Locate the cell with the specified text and output its (x, y) center coordinate. 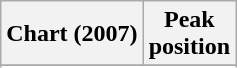
Chart (2007) (72, 34)
Peak position (189, 34)
